Locate the cell with the specified text and output its [x, y] center coordinate. 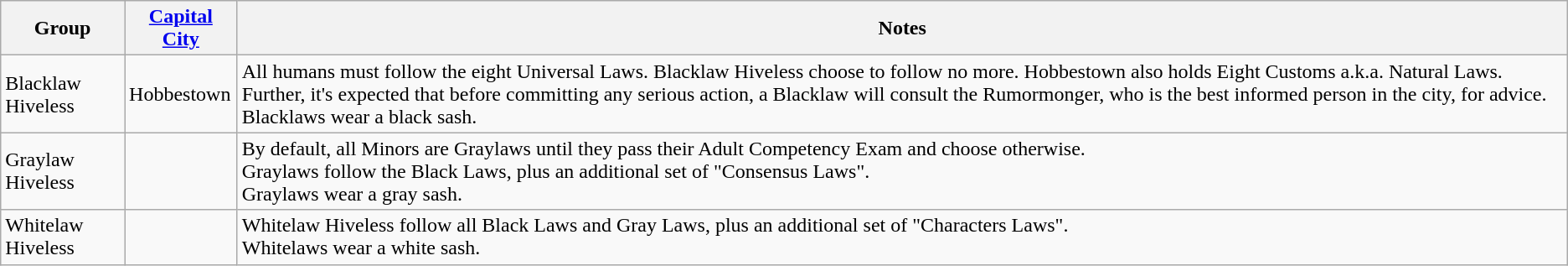
Whitelaw Hiveless [63, 237]
Group [63, 29]
Blacklaw Hiveless [63, 94]
Capital City [181, 29]
Whitelaw Hiveless follow all Black Laws and Gray Laws, plus an additional set of "Characters Laws".Whitelaws wear a white sash. [902, 237]
Graylaw Hiveless [63, 171]
Hobbestown [181, 94]
Notes [902, 29]
